Pinpoint the cell where the given text exists, returning its [x, y] midpoint coordinate. 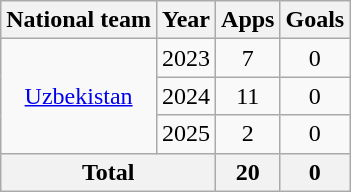
National team [79, 20]
2023 [186, 58]
2024 [186, 96]
20 [248, 172]
11 [248, 96]
7 [248, 58]
2 [248, 134]
Apps [248, 20]
Total [108, 172]
2025 [186, 134]
Year [186, 20]
Uzbekistan [79, 96]
Goals [315, 20]
